Output the [x, y] coordinate of the center of the cell containing the given text.  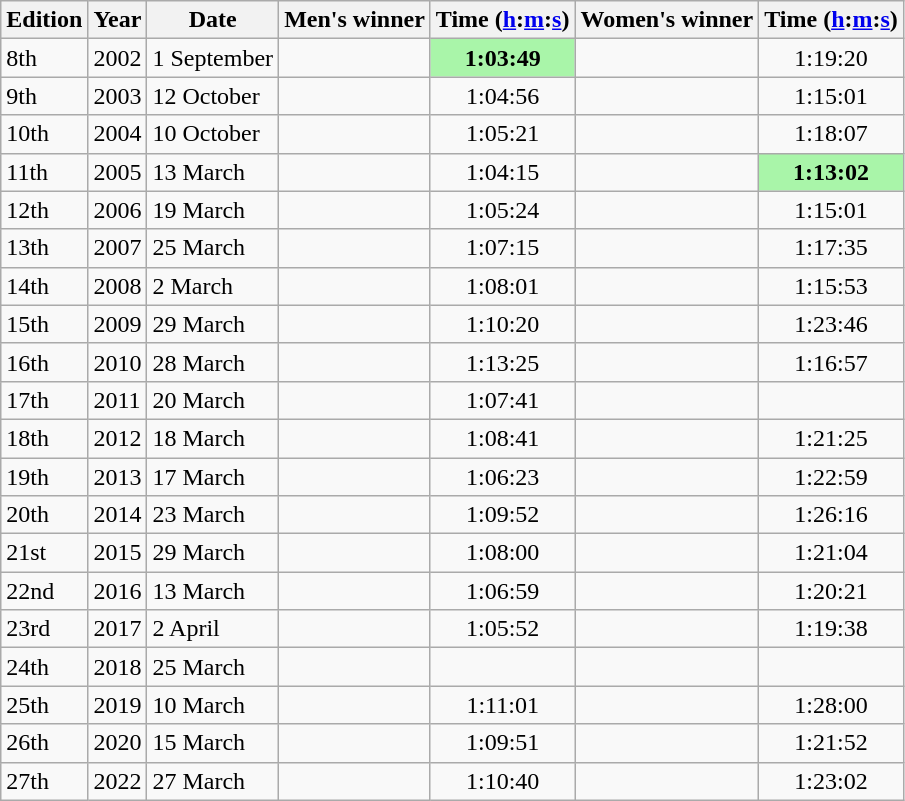
2006 [118, 210]
2 April [213, 629]
1:16:57 [832, 362]
1:13:02 [832, 172]
15th [44, 324]
1:21:52 [832, 743]
16th [44, 362]
2002 [118, 58]
1:20:21 [832, 591]
2020 [118, 743]
1:08:41 [502, 438]
1:13:25 [502, 362]
18th [44, 438]
1:19:20 [832, 58]
1:17:35 [832, 248]
10 March [213, 705]
2005 [118, 172]
2007 [118, 248]
19th [44, 477]
1:05:21 [502, 134]
2016 [118, 591]
1:23:02 [832, 781]
23 March [213, 515]
2003 [118, 96]
1:07:15 [502, 248]
1:22:59 [832, 477]
1:06:59 [502, 591]
13th [44, 248]
24th [44, 667]
19 March [213, 210]
2019 [118, 705]
1:10:40 [502, 781]
1:11:01 [502, 705]
2008 [118, 286]
11th [44, 172]
12 October [213, 96]
1:23:46 [832, 324]
1:19:38 [832, 629]
17th [44, 400]
1:08:00 [502, 553]
1:04:15 [502, 172]
1:10:20 [502, 324]
2012 [118, 438]
2018 [118, 667]
1:21:04 [832, 553]
1:05:52 [502, 629]
27 March [213, 781]
15 March [213, 743]
Year [118, 20]
1:08:01 [502, 286]
1:21:25 [832, 438]
25th [44, 705]
1:28:00 [832, 705]
2010 [118, 362]
1:04:56 [502, 96]
Men's winner [355, 20]
28 March [213, 362]
2022 [118, 781]
1:18:07 [832, 134]
1:07:41 [502, 400]
Women's winner [667, 20]
17 March [213, 477]
2011 [118, 400]
2017 [118, 629]
1:26:16 [832, 515]
2004 [118, 134]
14th [44, 286]
20 March [213, 400]
21st [44, 553]
10 October [213, 134]
Edition [44, 20]
2009 [118, 324]
1:06:23 [502, 477]
18 March [213, 438]
23rd [44, 629]
1:09:51 [502, 743]
9th [44, 96]
1 September [213, 58]
20th [44, 515]
2013 [118, 477]
2014 [118, 515]
27th [44, 781]
2015 [118, 553]
Date [213, 20]
1:03:49 [502, 58]
26th [44, 743]
1:05:24 [502, 210]
8th [44, 58]
2 March [213, 286]
10th [44, 134]
12th [44, 210]
22nd [44, 591]
1:15:53 [832, 286]
1:09:52 [502, 515]
